Capture the cell that displays the provided text and extract its [x, y] central coordinate. 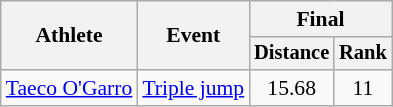
Taeco O'Garro [70, 88]
Athlete [70, 36]
11 [363, 88]
Final [320, 19]
Triple jump [193, 88]
Rank [363, 54]
15.68 [292, 88]
Distance [292, 54]
Event [193, 36]
